Identify which cell holds the provided text, then report its [X, Y] central coordinate. 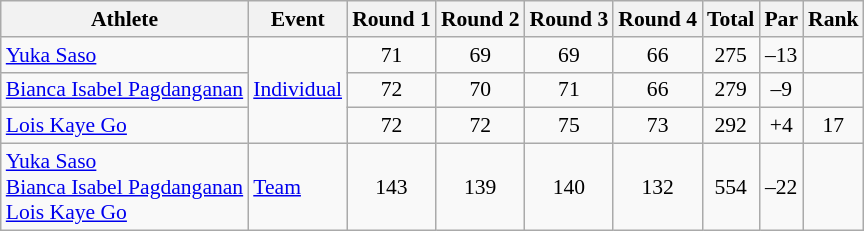
Event [298, 19]
Rank [834, 19]
–9 [781, 90]
75 [570, 126]
Individual [298, 90]
–22 [781, 188]
17 [834, 126]
Round 4 [658, 19]
279 [730, 90]
Par [781, 19]
275 [730, 55]
Round 1 [392, 19]
–13 [781, 55]
70 [480, 90]
292 [730, 126]
+4 [781, 126]
Athlete [124, 19]
Team [298, 188]
Yuka Saso [124, 55]
132 [658, 188]
Round 3 [570, 19]
143 [392, 188]
554 [730, 188]
Yuka SasoBianca Isabel PagdangananLois Kaye Go [124, 188]
Round 2 [480, 19]
140 [570, 188]
139 [480, 188]
Total [730, 19]
Lois Kaye Go [124, 126]
Bianca Isabel Pagdanganan [124, 90]
73 [658, 126]
